Provide the (X, Y) coordinate of the cell's center where the given text is located.  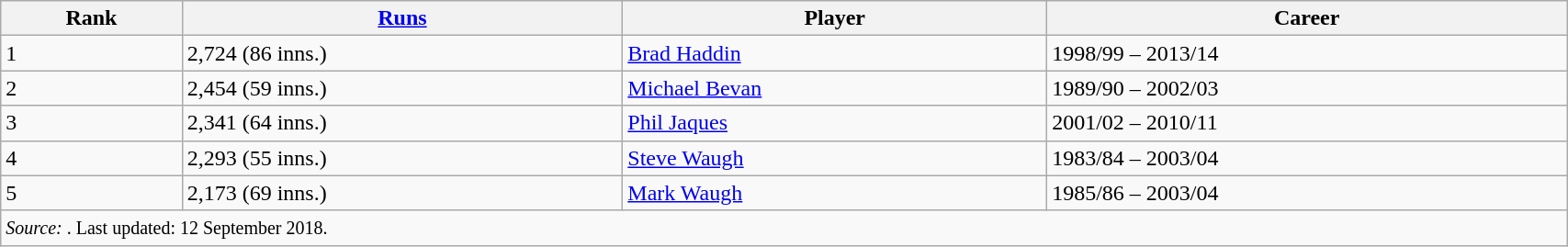
2 (92, 88)
Player (835, 18)
2001/02 – 2010/11 (1307, 123)
Phil Jaques (835, 123)
2,454 (59 inns.) (402, 88)
3 (92, 123)
Steve Waugh (835, 158)
Runs (402, 18)
1985/86 – 2003/04 (1307, 193)
Career (1307, 18)
Rank (92, 18)
1998/99 – 2013/14 (1307, 53)
2,293 (55 inns.) (402, 158)
Brad Haddin (835, 53)
1989/90 – 2002/03 (1307, 88)
2,724 (86 inns.) (402, 53)
2,173 (69 inns.) (402, 193)
1983/84 – 2003/04 (1307, 158)
Mark Waugh (835, 193)
5 (92, 193)
2,341 (64 inns.) (402, 123)
Michael Bevan (835, 88)
Source: . Last updated: 12 September 2018. (784, 228)
4 (92, 158)
1 (92, 53)
